Provide the [x, y] coordinate of the cell's center where the given text is located.  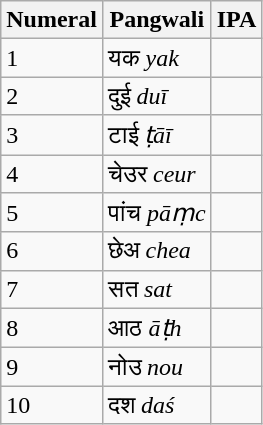
दश daś [156, 405]
यक yak [156, 58]
पांच pāṃc [156, 213]
Numeral [52, 20]
Pangwali [156, 20]
8 [52, 328]
छेअ chea [156, 251]
1 [52, 58]
चेउर ceur [156, 173]
4 [52, 173]
7 [52, 289]
3 [52, 135]
2 [52, 96]
IPA [236, 20]
टाई ṭāī [156, 135]
10 [52, 405]
दुई duī [156, 96]
नोउ nou [156, 367]
आठ āṭh [156, 328]
9 [52, 367]
6 [52, 251]
सत sat [156, 289]
5 [52, 213]
